Capture the cell that displays the provided text and extract its [X, Y] central coordinate. 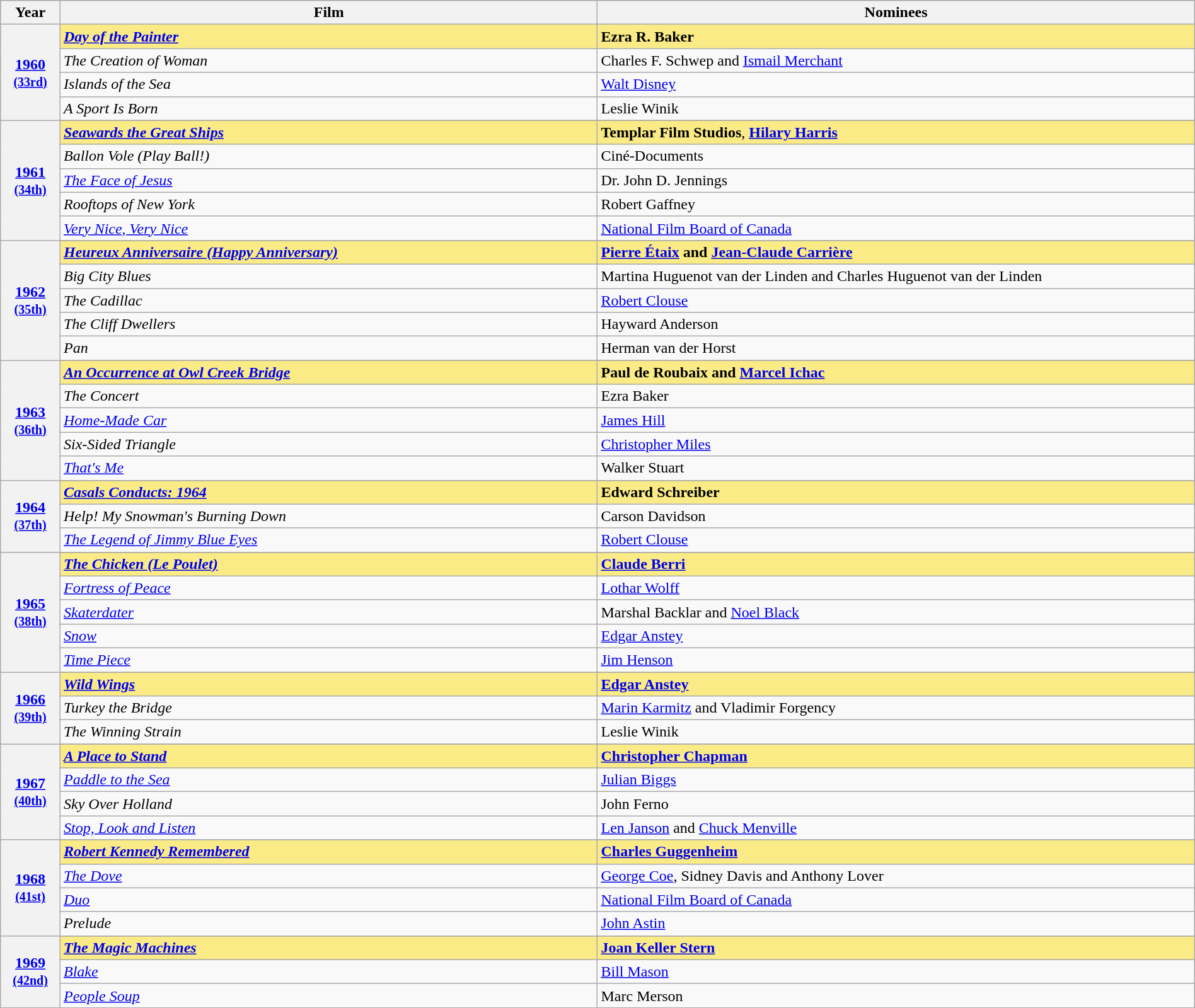
Nominees [896, 13]
Heureux Anniversaire (Happy Anniversary) [329, 252]
Marin Karmitz and Vladimir Forgency [896, 708]
John Astin [896, 924]
Year [30, 13]
Pan [329, 348]
Snow [329, 636]
Duo [329, 900]
The Concert [329, 396]
Walt Disney [896, 84]
Turkey the Bridge [329, 708]
Help! My Snowman's Burning Down [329, 516]
Marshal Backlar and Noel Black [896, 612]
Very Nice, Very Nice [329, 228]
Six-Sided Triangle [329, 444]
Hayward Anderson [896, 324]
The Winning Strain [329, 732]
A Sport Is Born [329, 108]
The Face of Jesus [329, 180]
Templar Film Studios, Hilary Harris [896, 132]
Robert Kennedy Remembered [329, 852]
James Hill [896, 420]
Time Piece [329, 660]
John Ferno [896, 804]
Ezra Baker [896, 396]
Edward Schreiber [896, 492]
George Coe, Sidney Davis and Anthony Lover [896, 876]
Dr. John D. Jennings [896, 180]
An Occurrence at Owl Creek Bridge [329, 372]
The Dove [329, 876]
1969 (42nd) [30, 971]
Paddle to the Sea [329, 780]
1960(33rd) [30, 72]
Claude Berri [896, 564]
Charles F. Schwep and Ismail Merchant [896, 60]
Charles Guggenheim [896, 852]
A Place to Stand [329, 756]
1963(36th) [30, 420]
Ciné-Documents [896, 156]
Ezra R. Baker [896, 37]
1964(37th) [30, 516]
1962(35th) [30, 300]
Day of the Painter [329, 37]
Rooftops of New York [329, 204]
That's Me [329, 468]
Skaterdater [329, 612]
Seawards the Great Ships [329, 132]
Fortress of Peace [329, 588]
Joan Keller Stern [896, 948]
Wild Wings [329, 684]
The Cadillac [329, 301]
Jim Henson [896, 660]
The Creation of Woman [329, 60]
The Cliff Dwellers [329, 324]
Prelude [329, 924]
Bill Mason [896, 971]
Ballon Vole (Play Ball!) [329, 156]
Lothar Wolff [896, 588]
Islands of the Sea [329, 84]
Paul de Roubaix and Marcel Ichac [896, 372]
Big City Blues [329, 276]
Film [329, 13]
Martina Huguenot van der Linden and Charles Huguenot van der Linden [896, 276]
Sky Over Holland [329, 804]
1967(40th) [30, 792]
Len Janson and Chuck Menville [896, 828]
Pierre Étaix and Jean-Claude Carrière [896, 252]
Herman van der Horst [896, 348]
People Soup [329, 995]
Christopher Miles [896, 444]
Marc Merson [896, 995]
1965(38th) [30, 612]
1968(41st) [30, 888]
Stop, Look and Listen [329, 828]
The Legend of Jimmy Blue Eyes [329, 540]
The Chicken (Le Poulet) [329, 564]
Carson Davidson [896, 516]
Casals Conducts: 1964 [329, 492]
1966(39th) [30, 707]
Julian Biggs [896, 780]
Christopher Chapman [896, 756]
Blake [329, 971]
The Magic Machines [329, 948]
1961(34th) [30, 180]
Home-Made Car [329, 420]
Walker Stuart [896, 468]
Robert Gaffney [896, 204]
